Capture the cell that displays the provided text and extract its (x, y) central coordinate. 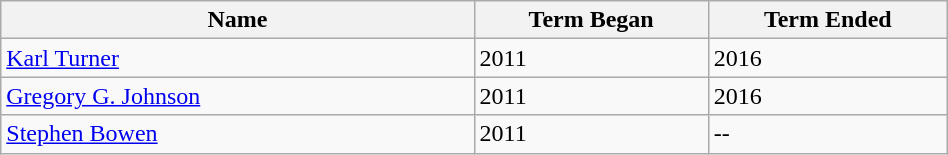
Name (238, 20)
Gregory G. Johnson (238, 96)
Stephen Bowen (238, 134)
Karl Turner (238, 58)
-- (828, 134)
Term Began (591, 20)
Term Ended (828, 20)
